Capture the cell that displays the provided text and extract its (x, y) central coordinate. 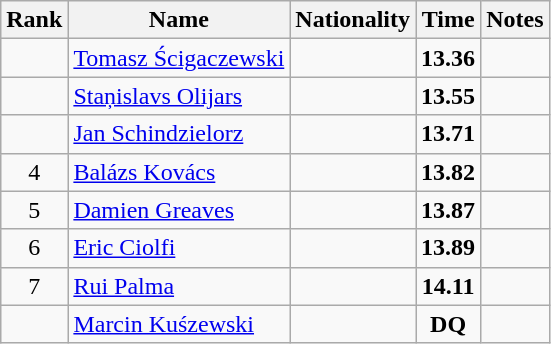
Tomasz Ścigaczewski (179, 58)
13.36 (448, 58)
13.89 (448, 248)
Time (448, 20)
13.55 (448, 96)
6 (34, 248)
Balázs Kovács (179, 172)
13.71 (448, 134)
Rui Palma (179, 286)
7 (34, 286)
DQ (448, 324)
Rank (34, 20)
Jan Schindzielorz (179, 134)
Damien Greaves (179, 210)
5 (34, 210)
13.82 (448, 172)
14.11 (448, 286)
Eric Ciolfi (179, 248)
Nationality (353, 20)
4 (34, 172)
Name (179, 20)
Notes (515, 20)
Marcin Kuśzewski (179, 324)
Staņislavs Olijars (179, 96)
13.87 (448, 210)
